Output the [X, Y] coordinate of the center of the cell containing the given text.  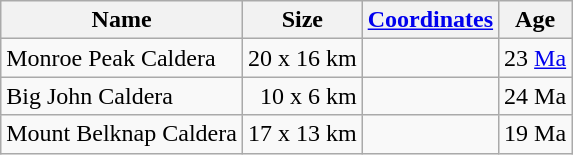
20 x 16 km [302, 58]
23 Ma [536, 58]
Age [536, 20]
Mount Belknap Caldera [122, 134]
Monroe Peak Caldera [122, 58]
Big John Caldera [122, 96]
19 Ma [536, 134]
24 Ma [536, 96]
Size [302, 20]
Coordinates [430, 20]
10 x 6 km [302, 96]
17 x 13 km [302, 134]
Name [122, 20]
